Extract the (x, y) coordinate from the center of the cell holding the provided text.  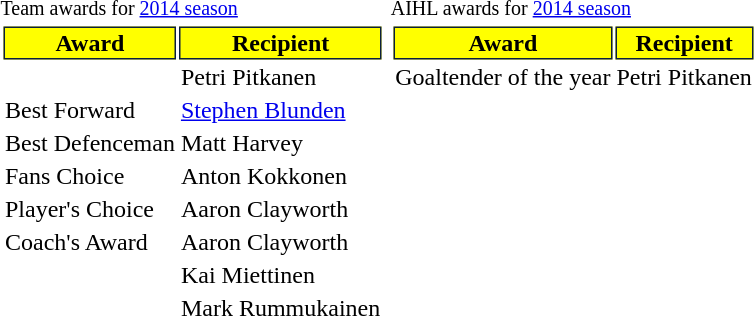
Anton Kokkonen (280, 177)
Kai Miettinen (280, 275)
Fans Choice (90, 177)
Goaltender of the year (503, 77)
Matt Harvey (280, 143)
Best Forward (90, 111)
Stephen Blunden (280, 111)
Coach's Award (90, 243)
Player's Choice (90, 209)
Best Defenceman (90, 143)
